Locate the cell with the specified text and output its [x, y] center coordinate. 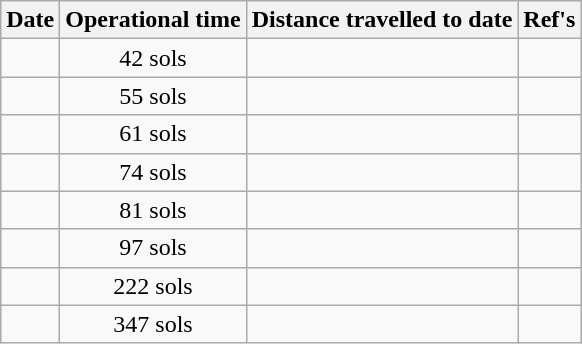
Operational time [153, 20]
97 sols [153, 248]
Distance travelled to date [382, 20]
222 sols [153, 286]
74 sols [153, 172]
347 sols [153, 324]
Date [30, 20]
42 sols [153, 58]
Ref's [550, 20]
81 sols [153, 210]
55 sols [153, 96]
61 sols [153, 134]
